Capture the cell that displays the provided text and extract its [X, Y] central coordinate. 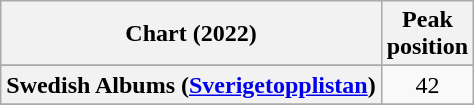
Chart (2022) [191, 34]
42 [427, 85]
Swedish Albums (Sverigetopplistan) [191, 85]
Peak position [427, 34]
